Output the (X, Y) coordinate of the center of the cell containing the given text.  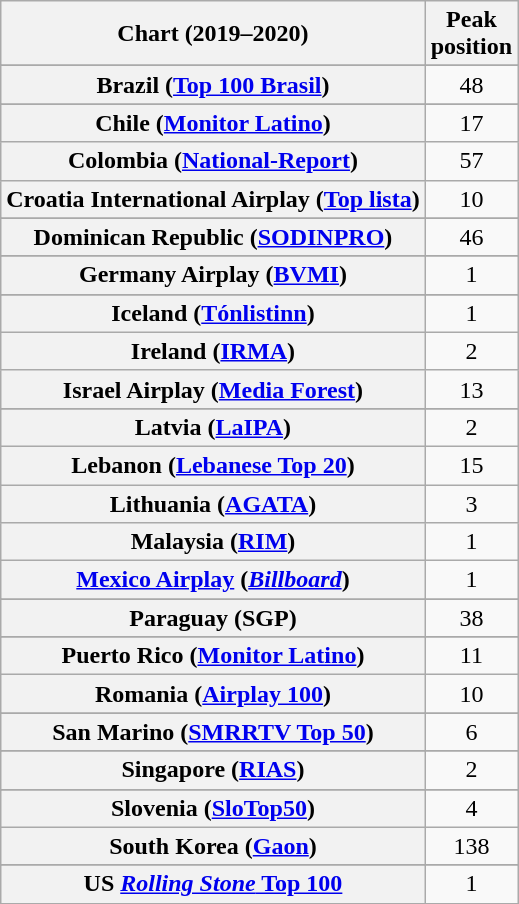
Israel Airplay (Media Forest) (213, 389)
38 (471, 618)
US Rolling Stone Top 100 (213, 884)
Peakposition (471, 34)
Germany Airplay (BVMI) (213, 275)
57 (471, 161)
Singapore (RIAS) (213, 770)
46 (471, 237)
138 (471, 846)
Puerto Rico (Monitor Latino) (213, 656)
Lithuania (AGATA) (213, 503)
48 (471, 85)
13 (471, 389)
Malaysia (RIM) (213, 542)
Chart (2019–2020) (213, 34)
4 (471, 808)
Slovenia (SloTop50) (213, 808)
Croatia International Airplay (Top lista) (213, 199)
6 (471, 732)
Ireland (IRMA) (213, 351)
Brazil (Top 100 Brasil) (213, 85)
3 (471, 503)
Dominican Republic (SODINPRO) (213, 237)
San Marino (SMRRTV Top 50) (213, 732)
Paraguay (SGP) (213, 618)
Chile (Monitor Latino) (213, 123)
Colombia (National-Report) (213, 161)
17 (471, 123)
Latvia (LaIPA) (213, 427)
15 (471, 465)
Romania (Airplay 100) (213, 694)
Mexico Airplay (Billboard) (213, 580)
11 (471, 656)
South Korea (Gaon) (213, 846)
Lebanon (Lebanese Top 20) (213, 465)
Iceland (Tónlistinn) (213, 313)
